Locate the cell with the specified text and output its (x, y) center coordinate. 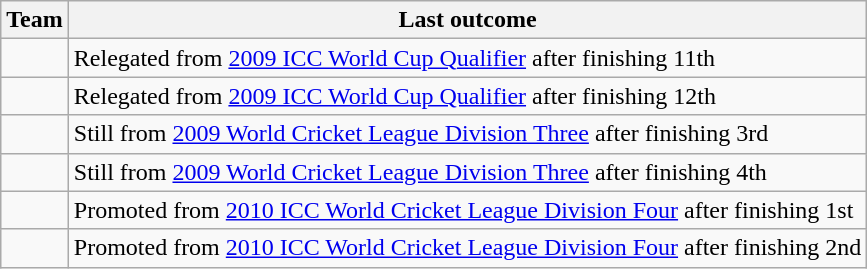
Promoted from 2010 ICC World Cricket League Division Four after finishing 2nd (468, 248)
Last outcome (468, 20)
Team (35, 20)
Promoted from 2010 ICC World Cricket League Division Four after finishing 1st (468, 210)
Still from 2009 World Cricket League Division Three after finishing 4th (468, 172)
Still from 2009 World Cricket League Division Three after finishing 3rd (468, 134)
Relegated from 2009 ICC World Cup Qualifier after finishing 12th (468, 96)
Relegated from 2009 ICC World Cup Qualifier after finishing 11th (468, 58)
